Identify which cell holds the provided text, then report its [x, y] central coordinate. 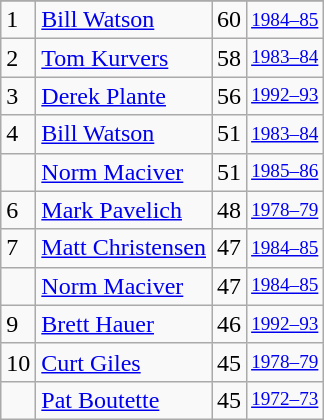
9 [18, 324]
58 [230, 58]
48 [230, 210]
Brett Hauer [124, 324]
4 [18, 134]
Matt Christensen [124, 248]
56 [230, 96]
60 [230, 20]
3 [18, 96]
7 [18, 248]
Derek Plante [124, 96]
1 [18, 20]
Mark Pavelich [124, 210]
2 [18, 58]
Curt Giles [124, 362]
Tom Kurvers [124, 58]
Pat Boutette [124, 400]
6 [18, 210]
1985–86 [285, 172]
1972–73 [285, 400]
10 [18, 362]
46 [230, 324]
